Find where the given text appears and provide that cell's center as [X, Y] coordinate. 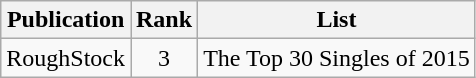
List [337, 20]
The Top 30 Singles of 2015 [337, 58]
RoughStock [66, 58]
Rank [164, 20]
Publication [66, 20]
3 [164, 58]
